Pinpoint the cell where the given text exists, returning its [x, y] midpoint coordinate. 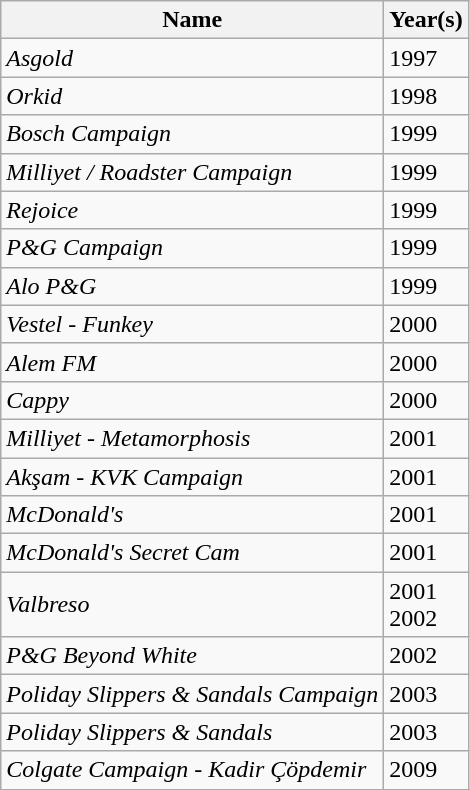
1998 [426, 96]
Poliday Slippers & Sandals Campaign [192, 694]
Alem FM [192, 362]
Alo P&G [192, 286]
1997 [426, 58]
Asgold [192, 58]
McDonald's Secret Cam [192, 553]
Milliyet / Roadster Campaign [192, 172]
Colgate Campaign - Kadir Çöpdemir [192, 770]
2009 [426, 770]
Valbreso [192, 604]
20012002 [426, 604]
Bosch Campaign [192, 134]
2002 [426, 656]
McDonald's [192, 515]
Vestel - Funkey [192, 324]
Orkid [192, 96]
P&G Beyond White [192, 656]
P&G Campaign [192, 248]
Milliyet - Metamorphosis [192, 438]
Poliday Slippers & Sandals [192, 732]
Year(s) [426, 20]
Name [192, 20]
Cappy [192, 400]
Rejoice [192, 210]
Akşam - KVK Campaign [192, 477]
